Scan for the cell matching the given text and deliver its [X, Y] coordinate at center. 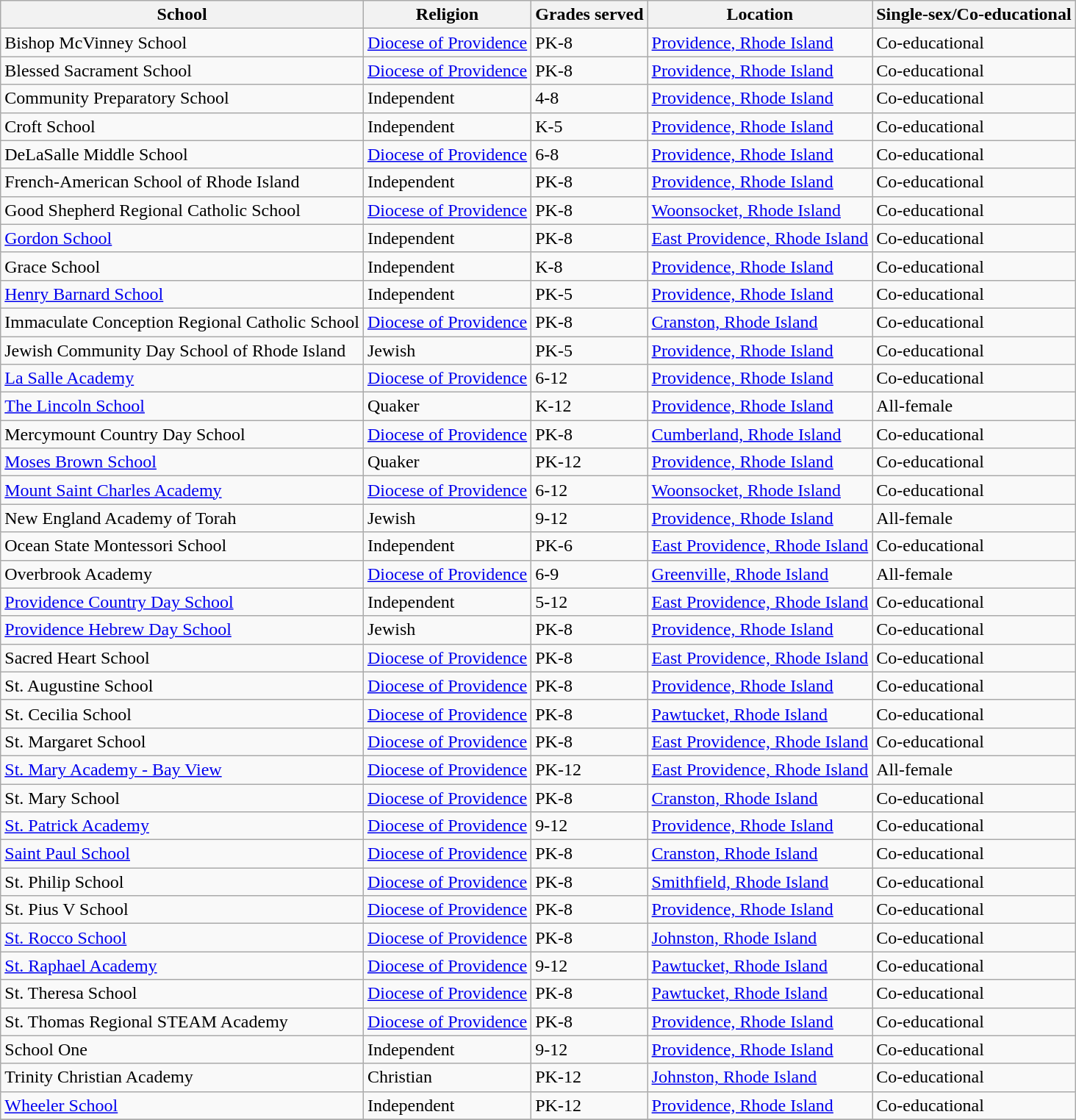
St. Patrick Academy [182, 826]
St. Philip School [182, 882]
Christian [447, 1077]
St. Thomas Regional STEAM Academy [182, 1022]
Jewish Community Day School of Rhode Island [182, 351]
Good Shepherd Regional Catholic School [182, 210]
Wheeler School [182, 1105]
Bishop McVinney School [182, 43]
K-8 [589, 266]
Location [760, 15]
Croft School [182, 126]
6-8 [589, 154]
Sacred Heart School [182, 658]
Mercymount Country Day School [182, 434]
French-American School of Rhode Island [182, 182]
PK-6 [589, 546]
Ocean State Montessori School [182, 546]
Grace School [182, 266]
Community Preparatory School [182, 98]
St. Theresa School [182, 994]
5-12 [589, 602]
Gordon School [182, 238]
Saint Paul School [182, 854]
Immaculate Conception Regional Catholic School [182, 322]
School One [182, 1049]
St. Mary Academy - Bay View [182, 769]
Religion [447, 15]
St. Pius V School [182, 910]
St. Augustine School [182, 686]
Providence Hebrew Day School [182, 630]
Smithfield, Rhode Island [760, 882]
Trinity Christian Academy [182, 1077]
School [182, 15]
St. Cecilia School [182, 714]
Mount Saint Charles Academy [182, 490]
St. Mary School [182, 797]
K-12 [589, 406]
The Lincoln School [182, 406]
Cumberland, Rhode Island [760, 434]
St. Raphael Academy [182, 966]
K-5 [589, 126]
Overbrook Academy [182, 574]
St. Rocco School [182, 938]
New England Academy of Torah [182, 518]
6-9 [589, 574]
Moses Brown School [182, 462]
Blessed Sacrament School [182, 71]
Grades served [589, 15]
Greenville, Rhode Island [760, 574]
DeLaSalle Middle School [182, 154]
St. Margaret School [182, 742]
La Salle Academy [182, 378]
Single-sex/Co-educational [974, 15]
Henry Barnard School [182, 294]
Providence Country Day School [182, 602]
4-8 [589, 98]
